For the text-containing cell, return its midpoint in [x, y] coordinate format. 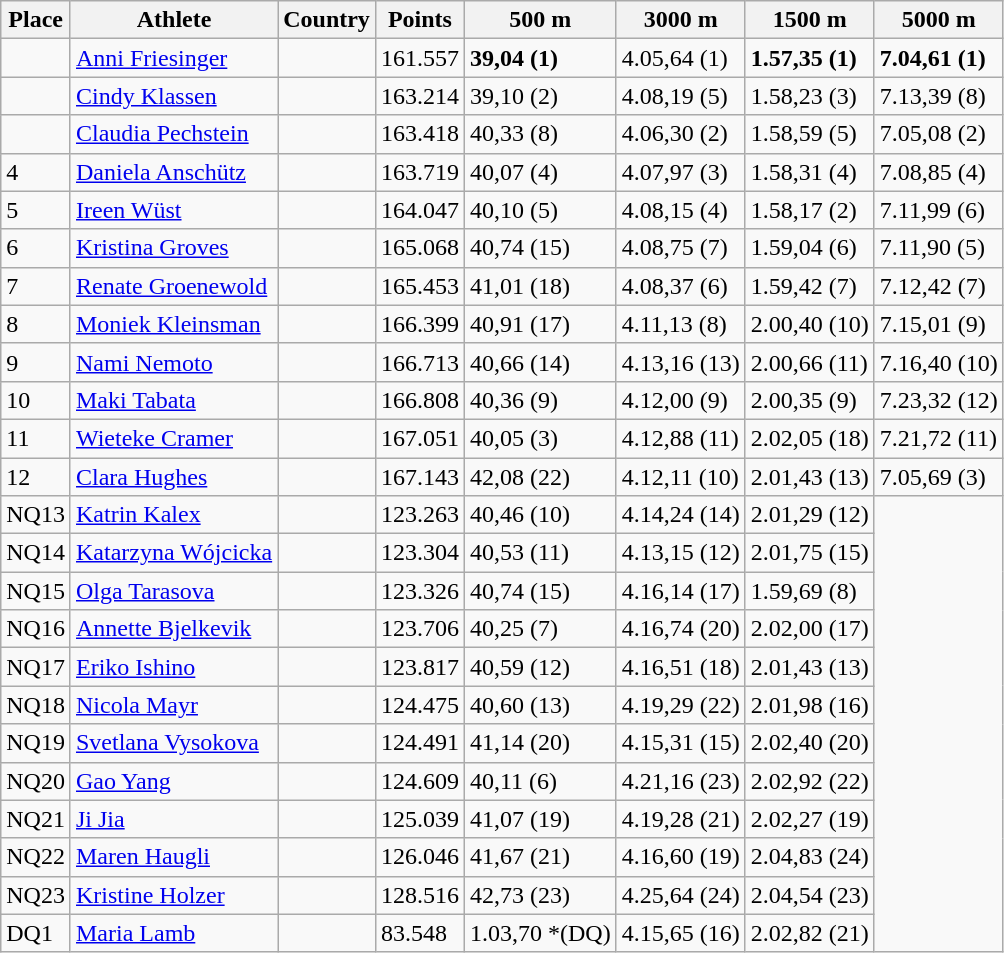
41,07 (19) [540, 819]
7 [36, 286]
Nami Nemoto [174, 362]
Ji Jia [174, 819]
40,11 (6) [540, 781]
41,01 (18) [540, 286]
4.19,29 (22) [680, 705]
2.00,66 (11) [810, 362]
Cindy Klassen [174, 96]
4.14,24 (14) [680, 515]
123.817 [420, 667]
1.58,59 (5) [810, 134]
7.23,32 (12) [938, 400]
7.05,69 (3) [938, 477]
4.13,16 (13) [680, 362]
40,46 (10) [540, 515]
128.516 [420, 895]
1.03,70 *(DQ) [540, 933]
4.13,15 (12) [680, 553]
Moniek Kleinsman [174, 324]
167.051 [420, 438]
126.046 [420, 857]
164.047 [420, 210]
167.143 [420, 477]
39,10 (2) [540, 96]
4.21,16 (23) [680, 781]
7.04,61 (1) [938, 58]
41,14 (20) [540, 743]
8 [36, 324]
166.713 [420, 362]
Wieteke Cramer [174, 438]
1.57,35 (1) [810, 58]
2.02,92 (22) [810, 781]
9 [36, 362]
Place [36, 20]
NQ20 [36, 781]
Kristina Groves [174, 248]
42,73 (23) [540, 895]
NQ14 [36, 553]
6 [36, 248]
7.08,85 (4) [938, 172]
NQ17 [36, 667]
2.02,40 (20) [810, 743]
Gao Yang [174, 781]
4.08,37 (6) [680, 286]
1.59,04 (6) [810, 248]
163.719 [420, 172]
5000 m [938, 20]
40,25 (7) [540, 629]
Kristine Holzer [174, 895]
1.58,31 (4) [810, 172]
163.418 [420, 134]
1.58,17 (2) [810, 210]
Annette Bjelkevik [174, 629]
4.25,64 (24) [680, 895]
Renate Groenewold [174, 286]
Points [420, 20]
NQ19 [36, 743]
Katarzyna Wójcicka [174, 553]
2.01,75 (15) [810, 553]
Maria Lamb [174, 933]
Nicola Mayr [174, 705]
123.304 [420, 553]
2.04,54 (23) [810, 895]
41,67 (21) [540, 857]
Ireen Wüst [174, 210]
NQ22 [36, 857]
4 [36, 172]
Svetlana Vysokova [174, 743]
Clara Hughes [174, 477]
7.11,99 (6) [938, 210]
165.453 [420, 286]
163.214 [420, 96]
Claudia Pechstein [174, 134]
165.068 [420, 248]
40,91 (17) [540, 324]
5 [36, 210]
83.548 [420, 933]
124.491 [420, 743]
7.13,39 (8) [938, 96]
2.04,83 (24) [810, 857]
4.16,14 (17) [680, 591]
40,60 (13) [540, 705]
Katrin Kalex [174, 515]
Olga Tarasova [174, 591]
4.16,74 (20) [680, 629]
500 m [540, 20]
4.16,60 (19) [680, 857]
NQ18 [36, 705]
40,53 (11) [540, 553]
12 [36, 477]
DQ1 [36, 933]
NQ23 [36, 895]
4.15,65 (16) [680, 933]
4.08,15 (4) [680, 210]
40,10 (5) [540, 210]
Maren Haugli [174, 857]
124.475 [420, 705]
4.11,13 (8) [680, 324]
2.00,35 (9) [810, 400]
7.11,90 (5) [938, 248]
161.557 [420, 58]
4.12,11 (10) [680, 477]
4.08,75 (7) [680, 248]
4.06,30 (2) [680, 134]
4.05,64 (1) [680, 58]
Daniela Anschütz [174, 172]
NQ13 [36, 515]
2.01,29 (12) [810, 515]
40,36 (9) [540, 400]
125.039 [420, 819]
Country [327, 20]
4.16,51 (18) [680, 667]
2.02,27 (19) [810, 819]
40,05 (3) [540, 438]
4.19,28 (21) [680, 819]
7.15,01 (9) [938, 324]
123.326 [420, 591]
1.59,69 (8) [810, 591]
123.706 [420, 629]
2.00,40 (10) [810, 324]
7.12,42 (7) [938, 286]
2.01,98 (16) [810, 705]
166.399 [420, 324]
7.05,08 (2) [938, 134]
4.07,97 (3) [680, 172]
40,66 (14) [540, 362]
2.02,05 (18) [810, 438]
11 [36, 438]
Maki Tabata [174, 400]
NQ15 [36, 591]
NQ16 [36, 629]
NQ21 [36, 819]
7.16,40 (10) [938, 362]
40,59 (12) [540, 667]
4.15,31 (15) [680, 743]
123.263 [420, 515]
39,04 (1) [540, 58]
1.58,23 (3) [810, 96]
1.59,42 (7) [810, 286]
4.12,00 (9) [680, 400]
Athlete [174, 20]
2.02,82 (21) [810, 933]
2.02,00 (17) [810, 629]
Anni Friesinger [174, 58]
166.808 [420, 400]
1500 m [810, 20]
7.21,72 (11) [938, 438]
3000 m [680, 20]
124.609 [420, 781]
4.08,19 (5) [680, 96]
42,08 (22) [540, 477]
10 [36, 400]
40,07 (4) [540, 172]
Eriko Ishino [174, 667]
4.12,88 (11) [680, 438]
40,33 (8) [540, 134]
